Return [x, y] of the center of cell containing provided text 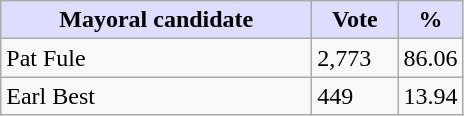
86.06 [430, 58]
% [430, 20]
Mayoral candidate [156, 20]
13.94 [430, 96]
Earl Best [156, 96]
Vote [355, 20]
2,773 [355, 58]
449 [355, 96]
Pat Fule [156, 58]
